Identify which cell holds the provided text, then report its [X, Y] central coordinate. 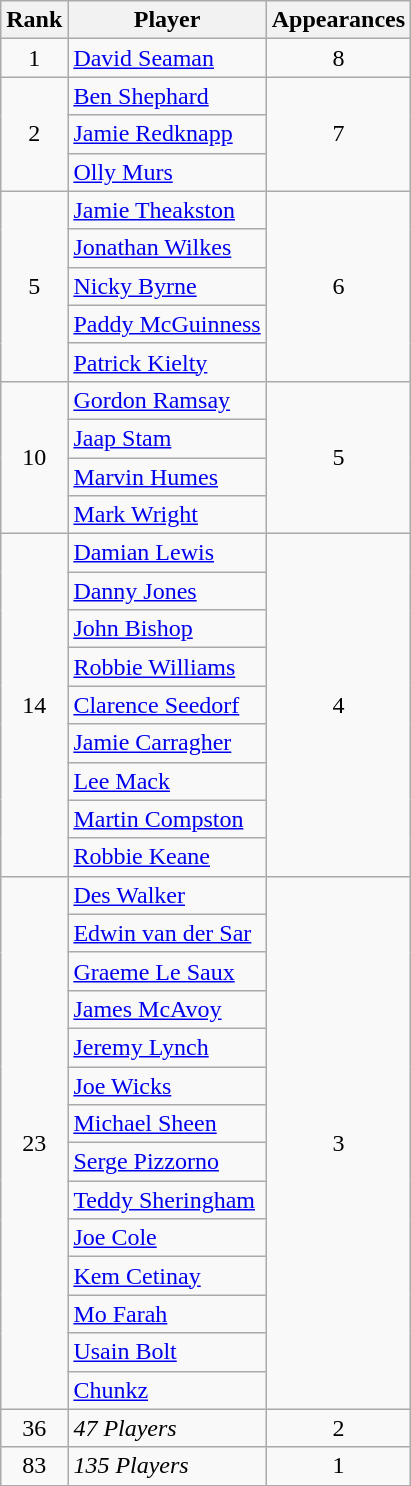
83 [34, 1466]
Teddy Sheringham [167, 1200]
Appearances [338, 20]
Danny Jones [167, 591]
6 [338, 286]
Rank [34, 20]
Jonathan Wilkes [167, 248]
Player [167, 20]
Usain Bolt [167, 1352]
Nicky Byrne [167, 286]
36 [34, 1428]
John Bishop [167, 629]
Patrick Kielty [167, 362]
Jaap Stam [167, 438]
8 [338, 58]
Graeme Le Saux [167, 971]
Chunkz [167, 1390]
10 [34, 457]
23 [34, 1142]
14 [34, 706]
Jamie Redknapp [167, 134]
Joe Cole [167, 1238]
Clarence Seedorf [167, 705]
Martin Compston [167, 819]
47 Players [167, 1428]
Mo Farah [167, 1314]
Robbie Williams [167, 667]
Des Walker [167, 895]
Jamie Carragher [167, 743]
Gordon Ramsay [167, 400]
David Seaman [167, 58]
Michael Sheen [167, 1124]
Jamie Theakston [167, 210]
Edwin van der Sar [167, 933]
7 [338, 134]
Lee Mack [167, 781]
Mark Wright [167, 515]
Ben Shephard [167, 96]
Paddy McGuinness [167, 324]
Marvin Humes [167, 477]
Serge Pizzorno [167, 1162]
3 [338, 1142]
135 Players [167, 1466]
Olly Murs [167, 172]
Damian Lewis [167, 553]
Jeremy Lynch [167, 1047]
Joe Wicks [167, 1085]
4 [338, 706]
James McAvoy [167, 1009]
Kem Cetinay [167, 1276]
Robbie Keane [167, 857]
